Determine the [X, Y] coordinate at the center of the cell enclosing the given text.  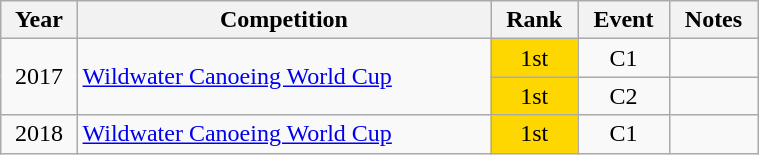
C2 [624, 96]
Rank [534, 20]
2018 [39, 134]
Year [39, 20]
Competition [284, 20]
Notes [713, 20]
Event [624, 20]
2017 [39, 77]
